Determine the (X, Y) coordinate at the center of the cell enclosing the given text.  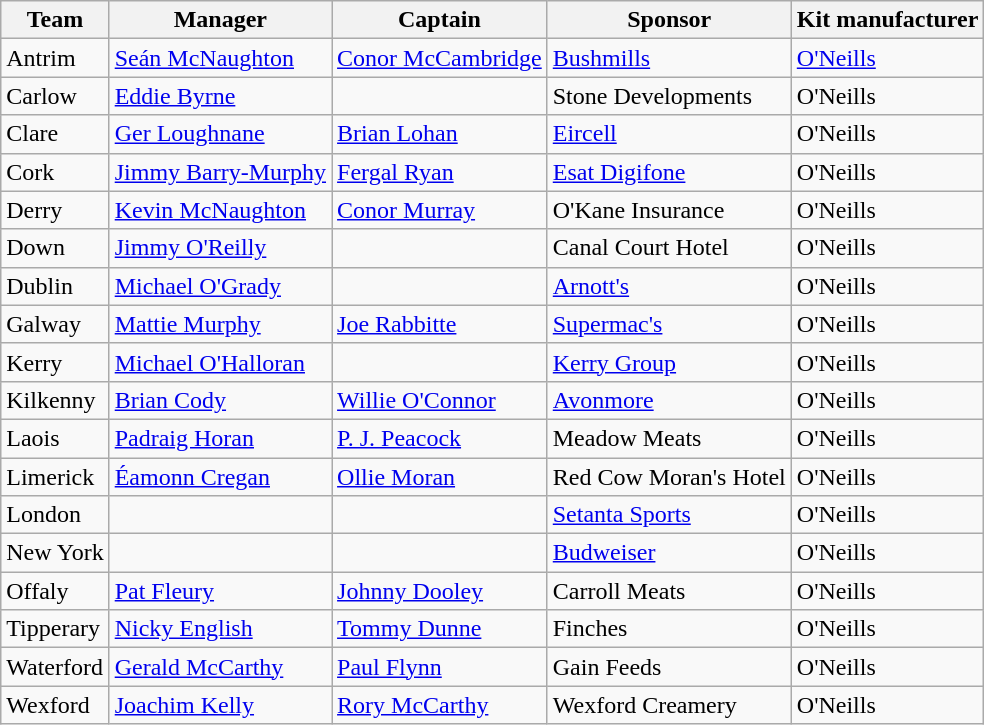
Avonmore (669, 400)
Kit manufacturer (888, 20)
Budweiser (669, 553)
Down (55, 248)
Galway (55, 324)
Dublin (55, 286)
Arnott's (669, 286)
Tommy Dunne (440, 629)
Conor Murray (440, 210)
Seán McNaughton (220, 58)
Carroll Meats (669, 591)
Johnny Dooley (440, 591)
Joe Rabbitte (440, 324)
Nicky English (220, 629)
Eddie Byrne (220, 96)
Fergal Ryan (440, 172)
Waterford (55, 667)
Esat Digifone (669, 172)
Jimmy Barry-Murphy (220, 172)
Ollie Moran (440, 477)
Paul Flynn (440, 667)
Antrim (55, 58)
Mattie Murphy (220, 324)
Rory McCarthy (440, 705)
Gain Feeds (669, 667)
Offaly (55, 591)
Wexford (55, 705)
Eircell (669, 134)
Gerald McCarthy (220, 667)
Laois (55, 438)
Kilkenny (55, 400)
Limerick (55, 477)
Manager (220, 20)
Ger Loughnane (220, 134)
Michael O'Grady (220, 286)
Cork (55, 172)
Kerry Group (669, 362)
Brian Cody (220, 400)
Bushmills (669, 58)
Padraig Horan (220, 438)
Kerry (55, 362)
Clare (55, 134)
London (55, 515)
Captain (440, 20)
Michael O'Halloran (220, 362)
New York (55, 553)
P. J. Peacock (440, 438)
Pat Fleury (220, 591)
Jimmy O'Reilly (220, 248)
Finches (669, 629)
Carlow (55, 96)
Conor McCambridge (440, 58)
Kevin McNaughton (220, 210)
Sponsor (669, 20)
Willie O'Connor (440, 400)
O'Kane Insurance (669, 210)
Éamonn Cregan (220, 477)
Tipperary (55, 629)
Setanta Sports (669, 515)
Team (55, 20)
Wexford Creamery (669, 705)
Meadow Meats (669, 438)
Derry (55, 210)
Brian Lohan (440, 134)
Joachim Kelly (220, 705)
Canal Court Hotel (669, 248)
Supermac's (669, 324)
Stone Developments (669, 96)
Red Cow Moran's Hotel (669, 477)
